Pinpoint the cell where the given text exists, returning its [X, Y] midpoint coordinate. 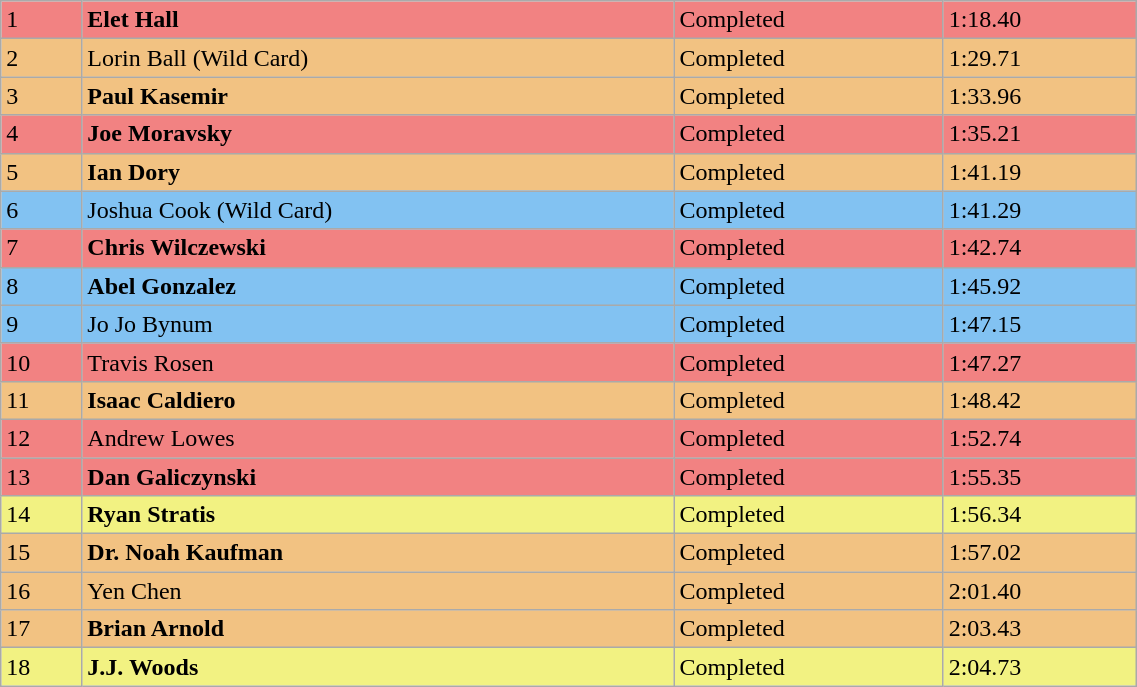
3 [42, 96]
1:45.92 [1040, 286]
Elet Hall [378, 20]
Dr. Noah Kaufman [378, 553]
1:52.74 [1040, 438]
5 [42, 172]
Ryan Stratis [378, 515]
1:57.02 [1040, 553]
2:01.40 [1040, 591]
12 [42, 438]
16 [42, 591]
2:04.73 [1040, 667]
Joshua Cook (Wild Card) [378, 210]
14 [42, 515]
1:47.27 [1040, 362]
Chris Wilczewski [378, 248]
1:41.19 [1040, 172]
1:41.29 [1040, 210]
1:29.71 [1040, 58]
2 [42, 58]
17 [42, 629]
Lorin Ball (Wild Card) [378, 58]
13 [42, 477]
Dan Galiczynski [378, 477]
Brian Arnold [378, 629]
1 [42, 20]
Andrew Lowes [378, 438]
11 [42, 400]
Isaac Caldiero [378, 400]
1:48.42 [1040, 400]
7 [42, 248]
1:47.15 [1040, 324]
1:35.21 [1040, 134]
1:55.35 [1040, 477]
2:03.43 [1040, 629]
Travis Rosen [378, 362]
9 [42, 324]
J.J. Woods [378, 667]
18 [42, 667]
1:33.96 [1040, 96]
1:18.40 [1040, 20]
Abel Gonzalez [378, 286]
Ian Dory [378, 172]
8 [42, 286]
Jo Jo Bynum [378, 324]
Joe Moravsky [378, 134]
Paul Kasemir [378, 96]
15 [42, 553]
4 [42, 134]
6 [42, 210]
1:42.74 [1040, 248]
1:56.34 [1040, 515]
10 [42, 362]
Yen Chen [378, 591]
